Extract the [X, Y] coordinate from the center of the cell holding the provided text.  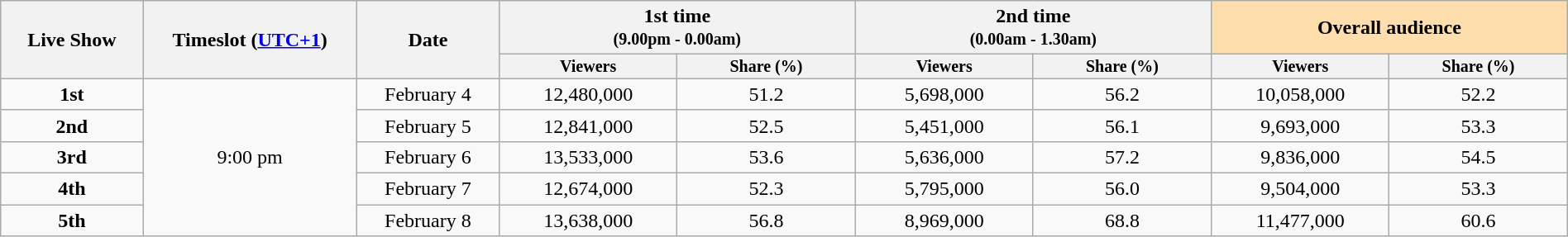
5,451,000 [944, 126]
9,836,000 [1300, 157]
9,693,000 [1300, 126]
56.0 [1121, 188]
3rd [72, 157]
52.2 [1479, 94]
12,480,000 [589, 94]
54.5 [1479, 157]
5,795,000 [944, 188]
5,636,000 [944, 157]
Timeslot (UTC+1) [250, 40]
13,533,000 [589, 157]
1st [72, 94]
February 8 [428, 220]
12,674,000 [589, 188]
57.2 [1121, 157]
Date [428, 40]
2nd [72, 126]
Overall audience [1389, 28]
1st time (9.00pm - 0.00am) [678, 28]
8,969,000 [944, 220]
12,841,000 [589, 126]
9,504,000 [1300, 188]
56.2 [1121, 94]
53.6 [766, 157]
February 7 [428, 188]
10,058,000 [1300, 94]
56.1 [1121, 126]
2nd time (0.00am - 1.30am) [1034, 28]
February 5 [428, 126]
5th [72, 220]
68.8 [1121, 220]
56.8 [766, 220]
Live Show [72, 40]
51.2 [766, 94]
9:00 pm [250, 157]
11,477,000 [1300, 220]
13,638,000 [589, 220]
52.3 [766, 188]
52.5 [766, 126]
February 6 [428, 157]
February 4 [428, 94]
60.6 [1479, 220]
5,698,000 [944, 94]
4th [72, 188]
